Return [X, Y] of the center of cell containing provided text 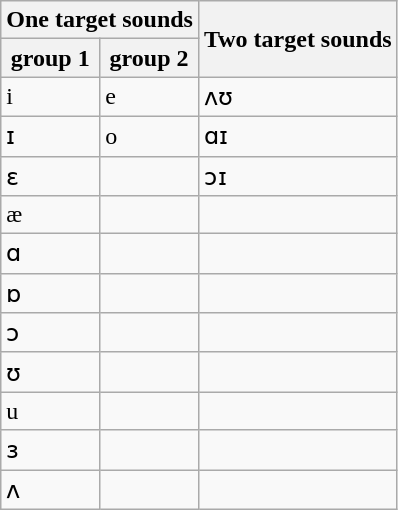
ɔɪ [298, 176]
i [50, 97]
ɑ [50, 254]
ʊ [50, 372]
ɜ [50, 450]
ɔ [50, 333]
One target sounds [100, 20]
u [50, 411]
group 2 [150, 58]
group 1 [50, 58]
e [150, 97]
ɪ [50, 136]
æ [50, 215]
ʌʊ [298, 97]
Two target sounds [298, 39]
o [150, 136]
ɑɪ [298, 136]
ɒ [50, 293]
ɛ [50, 176]
ʌ [50, 490]
